Return (X, Y) of the center of cell containing provided text 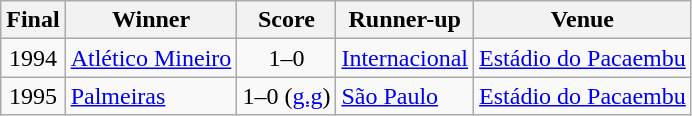
Runner-up (405, 20)
Internacional (405, 58)
Score (286, 20)
Venue (583, 20)
Atlético Mineiro (151, 58)
Winner (151, 20)
1–0 (g.g) (286, 96)
1995 (33, 96)
1–0 (286, 58)
1994 (33, 58)
São Paulo (405, 96)
Final (33, 20)
Palmeiras (151, 96)
